Determine the (x, y) coordinate at the center of the cell enclosing the given text.  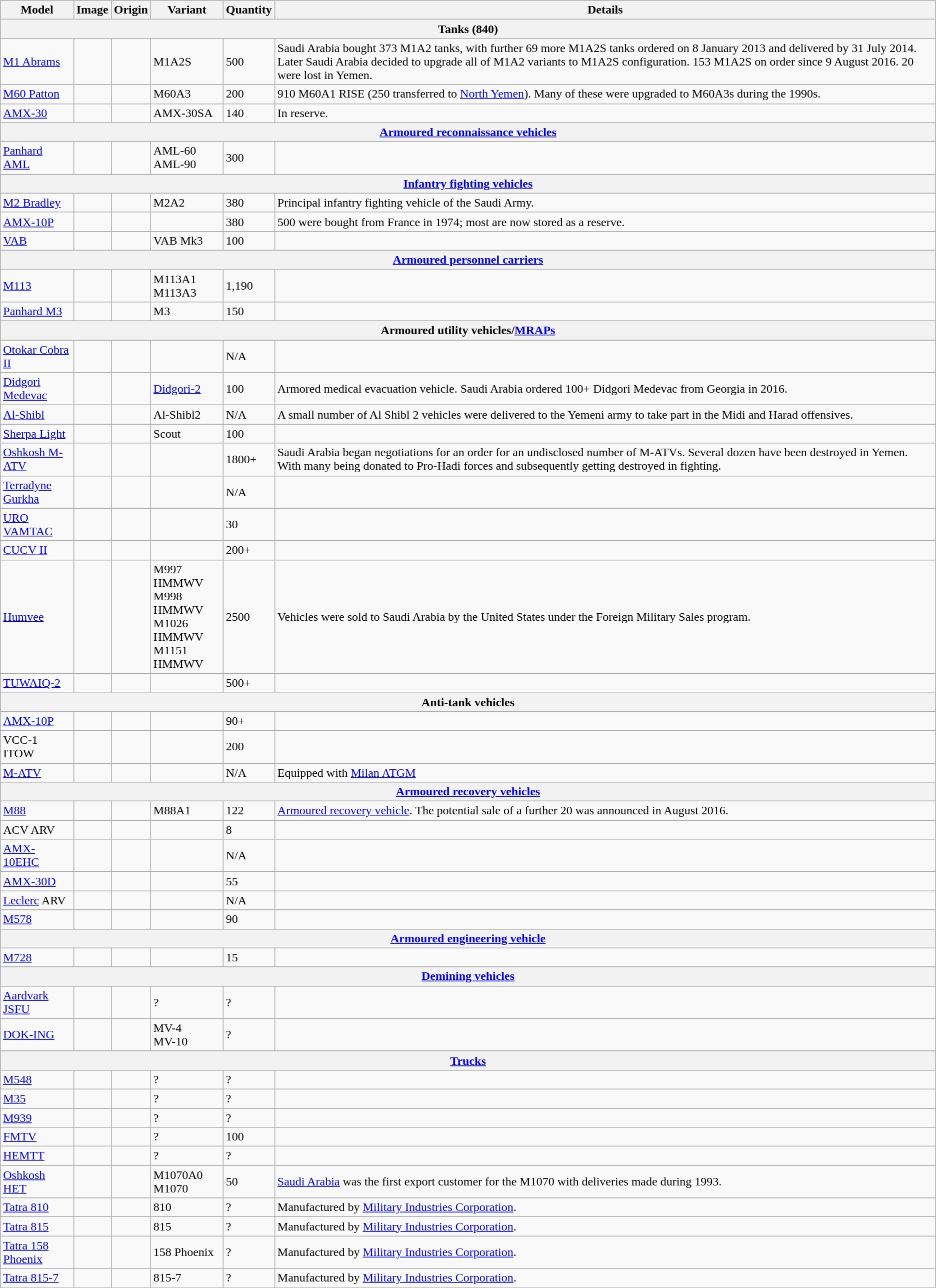
M113 (37, 285)
VAB (37, 241)
Armoured utility vehicles/MRAPs (468, 331)
M-ATV (37, 773)
VCC-1 ITOW (37, 746)
AMX-10EHC (37, 855)
AMX-30 (37, 113)
M1070A0M1070 (187, 1181)
90 (249, 919)
Model (37, 10)
50 (249, 1181)
M939 (37, 1118)
Terradyne Gurkha (37, 492)
M88 (37, 811)
M88A1 (187, 811)
Armoured recovery vehicles (468, 792)
M1 Abrams (37, 62)
Armoured recovery vehicle. The potential sale of a further 20 was announced in August 2016. (605, 811)
90+ (249, 721)
Anti-tank vehicles (468, 702)
M60A3 (187, 94)
M3 (187, 312)
AMX-30SA (187, 113)
M60 Patton (37, 94)
TUWAIQ-2 (37, 683)
M2 Bradley (37, 203)
Humvee (37, 616)
910 M60A1 RISE (250 transferred to North Yemen). Many of these were upgraded to M60A3s during the 1990s. (605, 94)
DOK-ING (37, 1034)
M113A1 M113A3 (187, 285)
Armoured engineering vehicle (468, 938)
Origin (131, 10)
Principal infantry fighting vehicle of the Saudi Army. (605, 203)
Otokar Cobra II (37, 356)
A small number of Al Shibl 2 vehicles were delivered to the Yemeni army to take part in the Midi and Harad offensives. (605, 415)
Al-Shibl2 (187, 415)
Tatra 158 Phoenix (37, 1252)
Infantry fighting vehicles (468, 184)
Tatra 810 (37, 1207)
Equipped with Milan ATGM (605, 773)
810 (187, 1207)
Scout (187, 434)
ACV ARV (37, 830)
Trucks (468, 1060)
Armoured personnel carriers (468, 260)
M1A2S (187, 62)
Vehicles were sold to Saudi Arabia by the United States under the Foreign Military Sales program. (605, 616)
Didgori Medevac (37, 389)
2500 (249, 616)
Details (605, 10)
Panhard M3 (37, 312)
M548 (37, 1079)
M728 (37, 957)
122 (249, 811)
Tanks (840) (468, 29)
Didgori-2 (187, 389)
Armoured reconnaissance vehicles (468, 132)
1800+ (249, 459)
CUCV II (37, 550)
HEMTT (37, 1156)
Tatra 815 (37, 1226)
Panhard AML (37, 158)
M997 HMMWV M998 HMMWV M1026 HMMWV M1151 HMMWV (187, 616)
15 (249, 957)
150 (249, 312)
M35 (37, 1098)
Oshkosh M-ATV (37, 459)
URO VAMTAC (37, 524)
300 (249, 158)
1,190 (249, 285)
Al-Shibl (37, 415)
M2A2 (187, 203)
Image (92, 10)
158 Phoenix (187, 1252)
500 were bought from France in 1974; most are now stored as a reserve. (605, 222)
In reserve. (605, 113)
8 (249, 830)
815-7 (187, 1278)
200+ (249, 550)
140 (249, 113)
30 (249, 524)
Variant (187, 10)
VAB Mk3 (187, 241)
Oshkosh HET (37, 1181)
500+ (249, 683)
M578 (37, 919)
Tatra 815-7 (37, 1278)
Armored medical evacuation vehicle. Saudi Arabia ordered 100+ Didgori Medevac from Georgia in 2016. (605, 389)
Leclerc ARV (37, 900)
Demining vehicles (468, 976)
AMX-30D (37, 881)
Quantity (249, 10)
FMTV (37, 1137)
Sherpa Light (37, 434)
815 (187, 1226)
55 (249, 881)
500 (249, 62)
Aardvark JSFU (37, 1002)
Saudi Arabia was the first export customer for the M1070 with deliveries made during 1993. (605, 1181)
MV-4MV-10 (187, 1034)
AML-60AML-90 (187, 158)
